Determine the [x, y] coordinate at the center of the cell enclosing the given text.  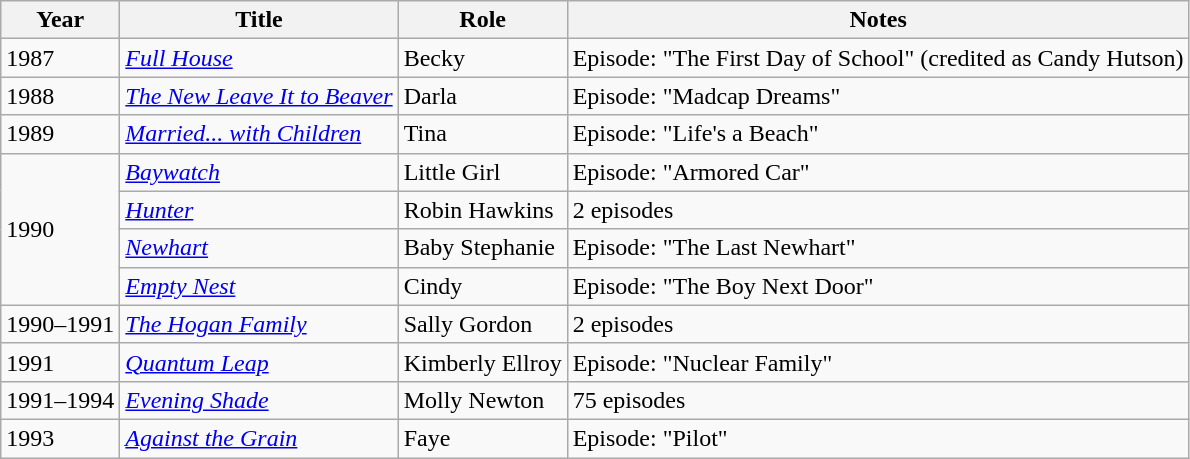
Sally Gordon [482, 324]
Episode: "The Boy Next Door" [878, 286]
Evening Shade [259, 400]
1991 [60, 362]
Episode: "The First Day of School" (credited as Candy Hutson) [878, 58]
Year [60, 20]
Empty Nest [259, 286]
Molly Newton [482, 400]
Tina [482, 134]
Hunter [259, 210]
1989 [60, 134]
Becky [482, 58]
1990–1991 [60, 324]
Episode: "Life's a Beach" [878, 134]
1990 [60, 229]
Robin Hawkins [482, 210]
1988 [60, 96]
1987 [60, 58]
Episode: "Armored Car" [878, 172]
The New Leave It to Beaver [259, 96]
Episode: "The Last Newhart" [878, 248]
Quantum Leap [259, 362]
Married... with Children [259, 134]
Kimberly Ellroy [482, 362]
Baby Stephanie [482, 248]
Cindy [482, 286]
Role [482, 20]
Little Girl [482, 172]
Title [259, 20]
Episode: "Madcap Dreams" [878, 96]
Episode: "Pilot" [878, 438]
Darla [482, 96]
Newhart [259, 248]
Faye [482, 438]
Episode: "Nuclear Family" [878, 362]
Baywatch [259, 172]
1993 [60, 438]
1991–1994 [60, 400]
Notes [878, 20]
The Hogan Family [259, 324]
Full House [259, 58]
75 episodes [878, 400]
Against the Grain [259, 438]
